Identify which cell holds the provided text, then report its (X, Y) central coordinate. 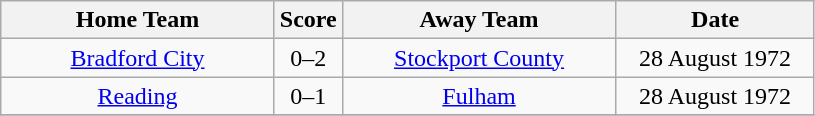
Stockport County (479, 58)
Away Team (479, 20)
Reading (138, 96)
Score (308, 20)
0–1 (308, 96)
0–2 (308, 58)
Fulham (479, 96)
Date (716, 20)
Bradford City (138, 58)
Home Team (138, 20)
